For the text-containing cell, return its midpoint in [x, y] coordinate format. 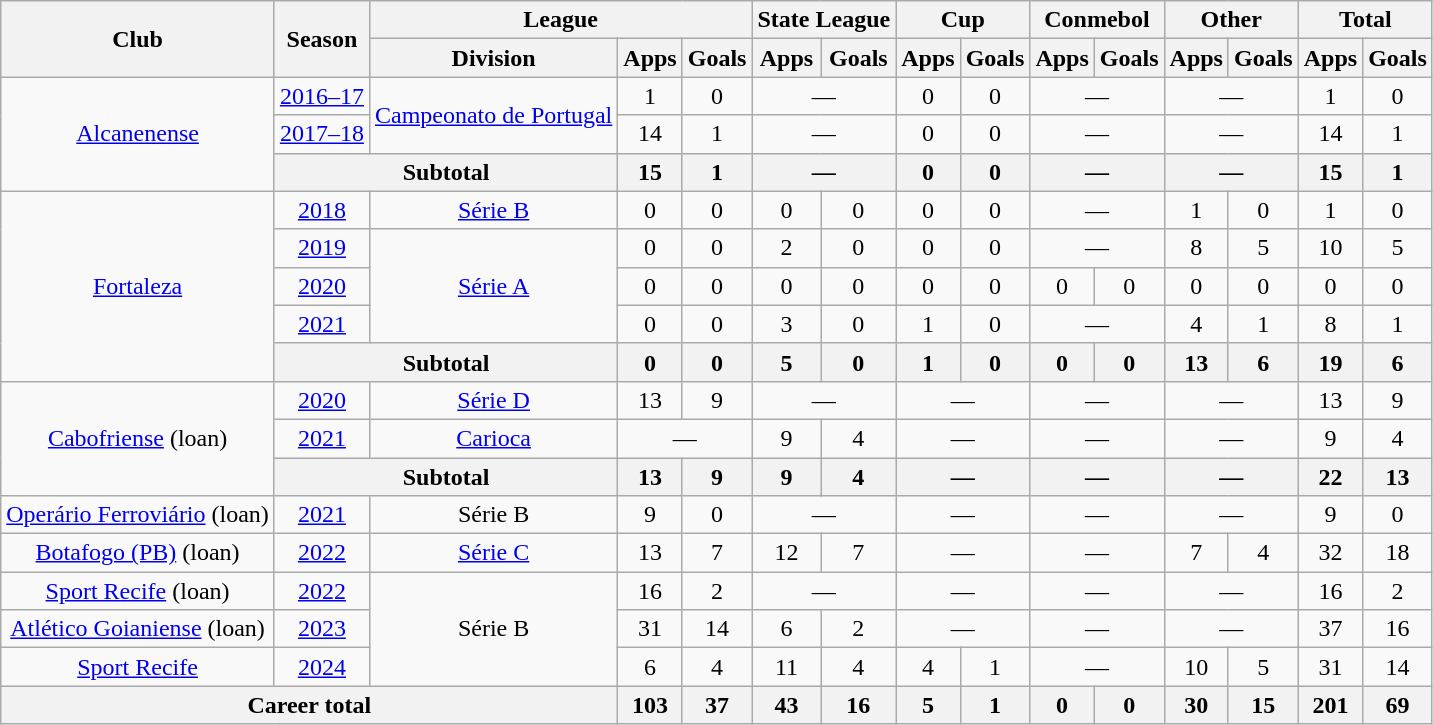
43 [786, 705]
Campeonato de Portugal [493, 115]
Operário Ferroviário (loan) [138, 515]
2017–18 [322, 134]
Série C [493, 553]
Sport Recife (loan) [138, 591]
30 [1196, 705]
Carioca [493, 438]
Conmebol [1097, 20]
2023 [322, 629]
Série A [493, 286]
League [560, 20]
2018 [322, 210]
18 [1398, 553]
2019 [322, 248]
Alcanenense [138, 134]
103 [650, 705]
19 [1330, 362]
Cabofriense (loan) [138, 438]
Division [493, 58]
Botafogo (PB) (loan) [138, 553]
201 [1330, 705]
2016–17 [322, 96]
32 [1330, 553]
Career total [310, 705]
2024 [322, 667]
Fortaleza [138, 286]
22 [1330, 477]
Atlético Goianiense (loan) [138, 629]
12 [786, 553]
Other [1231, 20]
Cup [963, 20]
3 [786, 324]
11 [786, 667]
69 [1398, 705]
Total [1365, 20]
Season [322, 39]
Série D [493, 400]
State League [824, 20]
Sport Recife [138, 667]
Club [138, 39]
